Pinpoint the cell where the given text exists, returning its (x, y) midpoint coordinate. 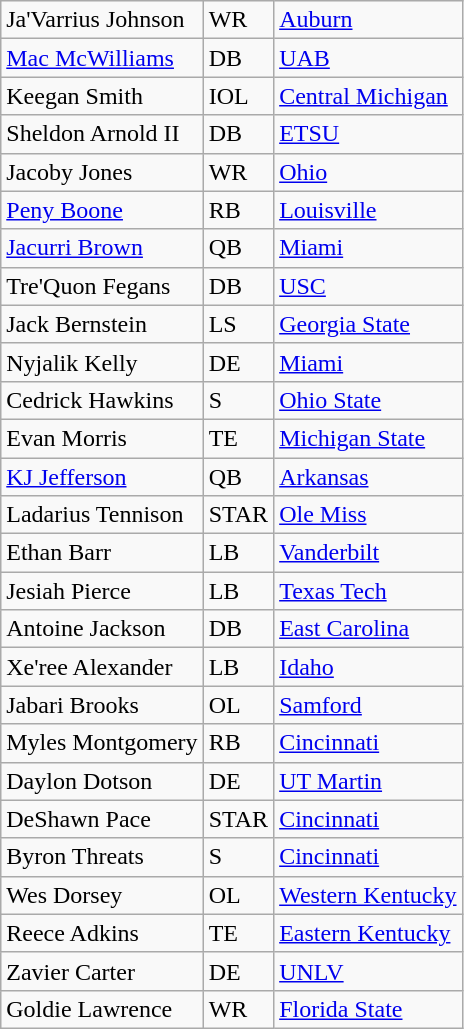
Vanderbilt (368, 553)
Central Michigan (368, 96)
Ohio (368, 172)
Mac McWilliams (102, 58)
Ja'Varrius Johnson (102, 20)
Keegan Smith (102, 96)
UAB (368, 58)
Jacoby Jones (102, 172)
KJ Jefferson (102, 477)
Ole Miss (368, 515)
IOL (238, 96)
Jacurri Brown (102, 248)
Cedrick Hawkins (102, 400)
Byron Threats (102, 857)
Florida State (368, 1009)
Texas Tech (368, 591)
Georgia State (368, 324)
USC (368, 286)
Wes Dorsey (102, 895)
Goldie Lawrence (102, 1009)
Myles Montgomery (102, 743)
LS (238, 324)
Zavier Carter (102, 971)
Eastern Kentucky (368, 933)
Nyjalik Kelly (102, 362)
Samford (368, 705)
Michigan State (368, 438)
Ohio State (368, 400)
Ladarius Tennison (102, 515)
Jesiah Pierce (102, 591)
Xe'ree Alexander (102, 667)
UNLV (368, 971)
Antoine Jackson (102, 629)
Louisville (368, 210)
Reece Adkins (102, 933)
Sheldon Arnold II (102, 134)
Auburn (368, 20)
Tre'Quon Fegans (102, 286)
DeShawn Pace (102, 819)
Evan Morris (102, 438)
Daylon Dotson (102, 781)
Ethan Barr (102, 553)
Western Kentucky (368, 895)
ETSU (368, 134)
UT Martin (368, 781)
Jabari Brooks (102, 705)
Arkansas (368, 477)
East Carolina (368, 629)
Peny Boone (102, 210)
Jack Bernstein (102, 324)
Idaho (368, 667)
